Scan for the cell matching the given text and deliver its [X, Y] coordinate at center. 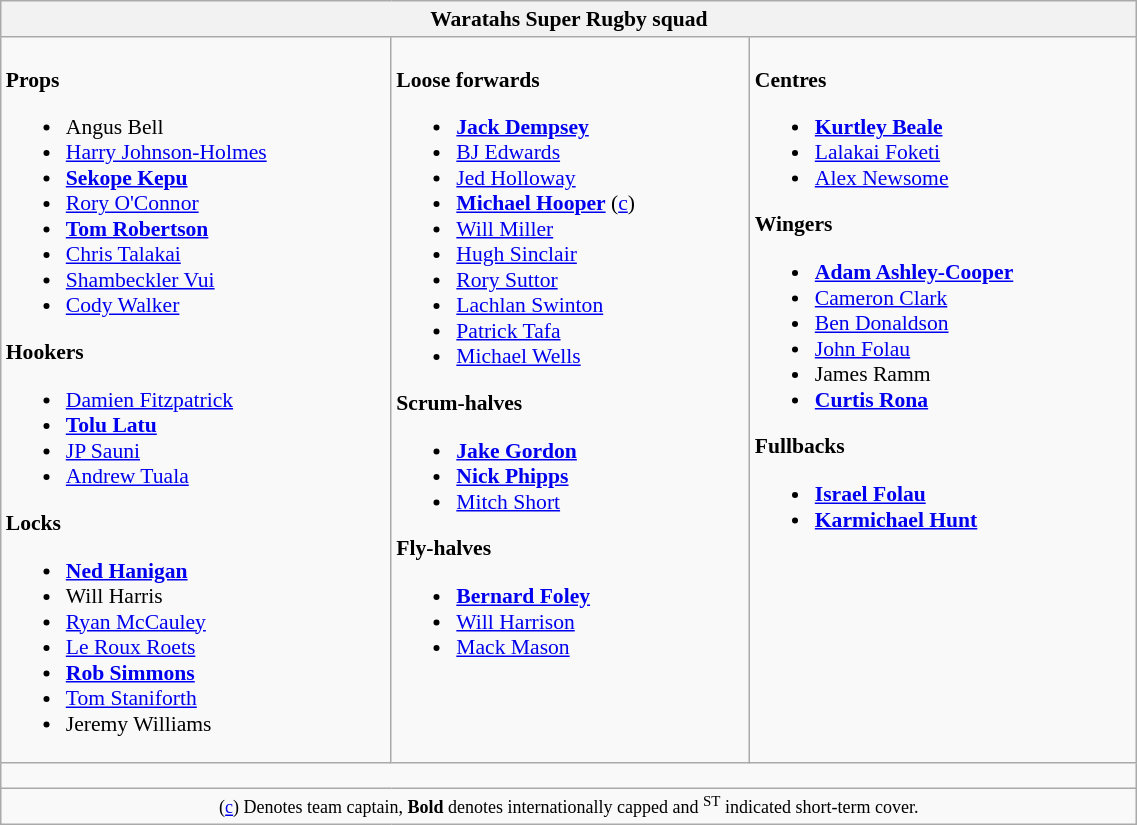
(c) Denotes team captain, Bold denotes internationally capped and ST indicated short-term cover. [569, 806]
Waratahs Super Rugby squad [569, 19]
